Identify which cell holds the provided text, then report its [x, y] central coordinate. 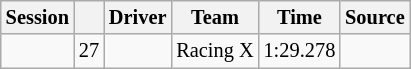
27 [89, 51]
Source [374, 17]
1:29.278 [300, 51]
Session [38, 17]
Time [300, 17]
Team [214, 17]
Racing X [214, 51]
Driver [138, 17]
